Determine the [X, Y] coordinate at the center of the cell enclosing the given text.  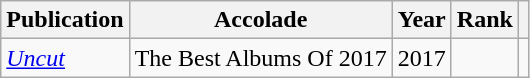
2017 [422, 58]
The Best Albums Of 2017 [260, 58]
Uncut [65, 58]
Year [422, 20]
Accolade [260, 20]
Rank [484, 20]
Publication [65, 20]
